Return [X, Y] of the center of cell containing provided text 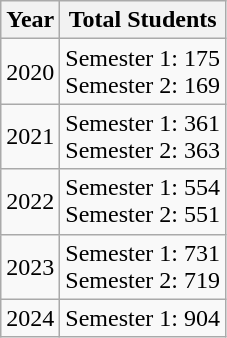
Semester 1: 361Semester 2: 363 [143, 136]
Semester 1: 904 [143, 318]
2024 [30, 318]
Semester 1: 175Semester 2: 169 [143, 72]
2022 [30, 202]
2023 [30, 266]
Total Students [143, 20]
Semester 1: 731Semester 2: 719 [143, 266]
Semester 1: 554Semester 2: 551 [143, 202]
Year [30, 20]
2021 [30, 136]
2020 [30, 72]
